Determine the [x, y] coordinate at the center of the cell enclosing the given text.  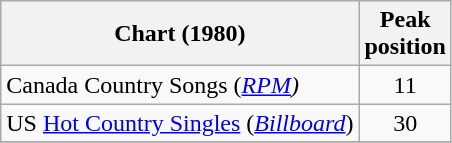
Canada Country Songs (RPM) [180, 85]
Chart (1980) [180, 34]
11 [405, 85]
30 [405, 123]
US Hot Country Singles (Billboard) [180, 123]
Peakposition [405, 34]
